Search for the cell housing the specified text and yield its [x, y] center coordinate. 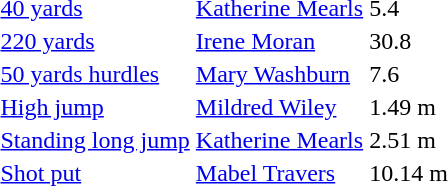
Mildred Wiley [279, 107]
Irene Moran [279, 41]
Katherine Mearls [279, 140]
Mary Washburn [279, 74]
